Extract the [X, Y] coordinate from the center of the cell holding the provided text.  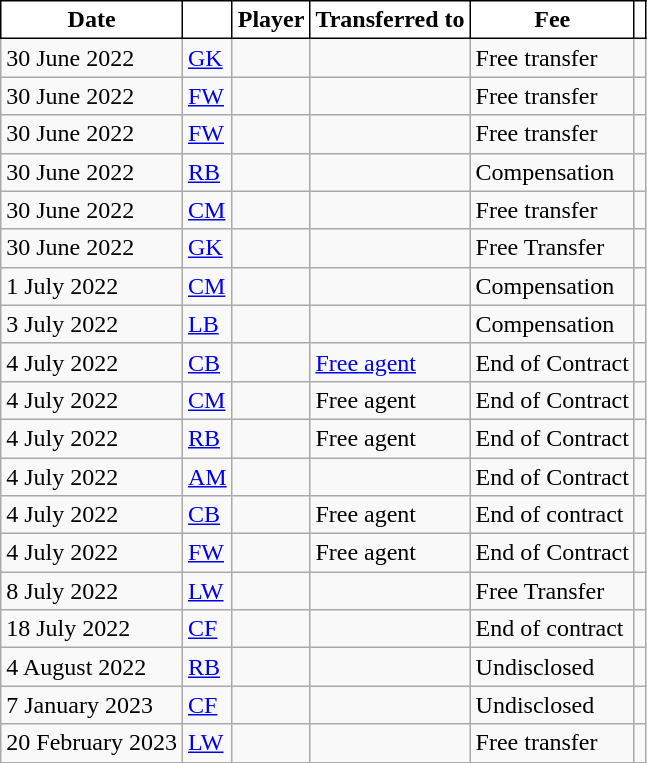
7 January 2023 [92, 705]
LB [207, 324]
1 July 2022 [92, 286]
Date [92, 20]
8 July 2022 [92, 591]
AM [207, 477]
Transferred to [390, 20]
20 February 2023 [92, 743]
3 July 2022 [92, 324]
18 July 2022 [92, 629]
Player [271, 20]
Fee [552, 20]
4 August 2022 [92, 667]
